Provide the (X, Y) coordinate of the cell's center where the given text is located.  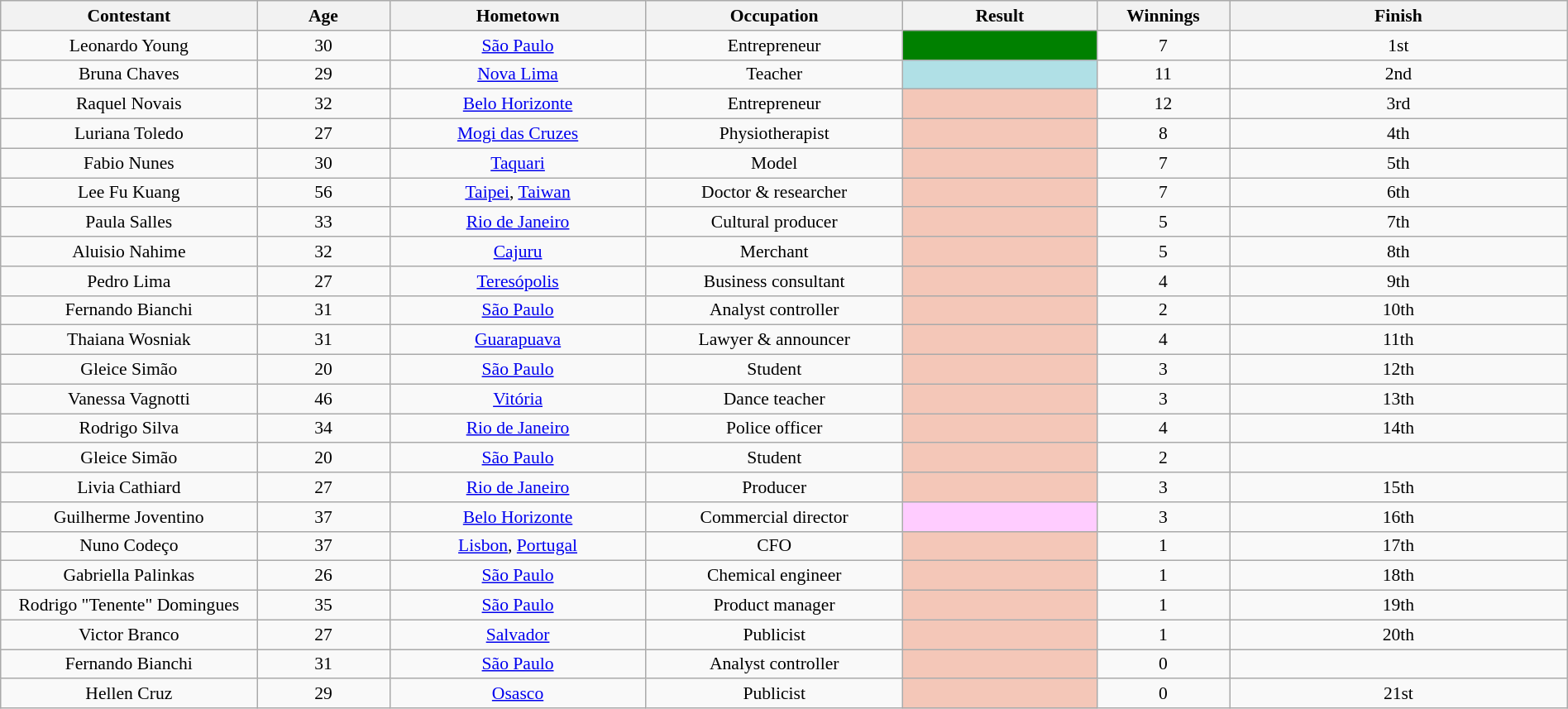
20th (1398, 635)
Police officer (774, 429)
Finish (1398, 16)
13th (1398, 399)
Result (999, 16)
Mogi das Cruzes (518, 134)
Merchant (774, 252)
34 (323, 429)
7th (1398, 223)
Teacher (774, 74)
35 (323, 606)
Gabriella Palinkas (129, 576)
Vanessa Vagnotti (129, 399)
Nova Lima (518, 74)
12 (1163, 104)
Chemical engineer (774, 576)
Pedro Lima (129, 281)
Model (774, 163)
33 (323, 223)
26 (323, 576)
Producer (774, 487)
Cajuru (518, 252)
Hometown (518, 16)
Business consultant (774, 281)
Age (323, 16)
6th (1398, 193)
Lee Fu Kuang (129, 193)
Hellen Cruz (129, 694)
3rd (1398, 104)
Commercial director (774, 517)
Physiotherapist (774, 134)
4th (1398, 134)
16th (1398, 517)
14th (1398, 429)
8 (1163, 134)
8th (1398, 252)
Teresópolis (518, 281)
11 (1163, 74)
Luriana Toledo (129, 134)
Nuno Codeço (129, 546)
17th (1398, 546)
Winnings (1163, 16)
Cultural producer (774, 223)
21st (1398, 694)
Product manager (774, 606)
Bruna Chaves (129, 74)
12th (1398, 370)
11th (1398, 340)
Guarapuava (518, 340)
Livia Cathiard (129, 487)
56 (323, 193)
Taipei, Taiwan (518, 193)
Guilherme Joventino (129, 517)
Dance teacher (774, 399)
19th (1398, 606)
18th (1398, 576)
Leonardo Young (129, 46)
Taquari (518, 163)
Contestant (129, 16)
Aluisio Nahime (129, 252)
46 (323, 399)
Lawyer & announcer (774, 340)
Rodrigo Silva (129, 429)
1st (1398, 46)
Vitória (518, 399)
15th (1398, 487)
Lisbon, Portugal (518, 546)
Paula Salles (129, 223)
9th (1398, 281)
2nd (1398, 74)
CFO (774, 546)
Thaiana Wosniak (129, 340)
Occupation (774, 16)
Rodrigo "Tenente" Domingues (129, 606)
Osasco (518, 694)
Salvador (518, 635)
Raquel Novais (129, 104)
Doctor & researcher (774, 193)
Fabio Nunes (129, 163)
10th (1398, 310)
Victor Branco (129, 635)
5th (1398, 163)
